Output the [X, Y] coordinate of the center of the cell containing the given text.  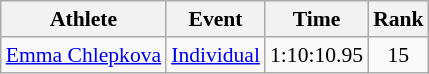
Athlete [84, 19]
15 [398, 55]
Individual [216, 55]
Emma Chlepkova [84, 55]
1:10:10.95 [316, 55]
Event [216, 19]
Time [316, 19]
Rank [398, 19]
